Detect which cell encompasses the target text, then output its [x, y] center coordinate. 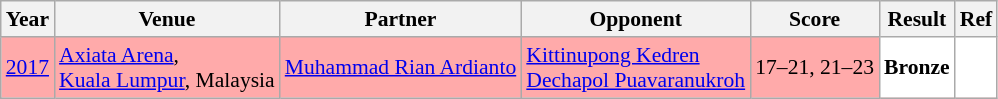
17–21, 21–23 [814, 68]
Axiata Arena,Kuala Lumpur, Malaysia [167, 68]
Kittinupong Kedren Dechapol Puavaranukroh [636, 68]
Bronze [917, 68]
Year [28, 19]
Venue [167, 19]
Opponent [636, 19]
Partner [401, 19]
2017 [28, 68]
Result [917, 19]
Ref [976, 19]
Score [814, 19]
Muhammad Rian Ardianto [401, 68]
